Detect which cell encompasses the target text, then output its [x, y] center coordinate. 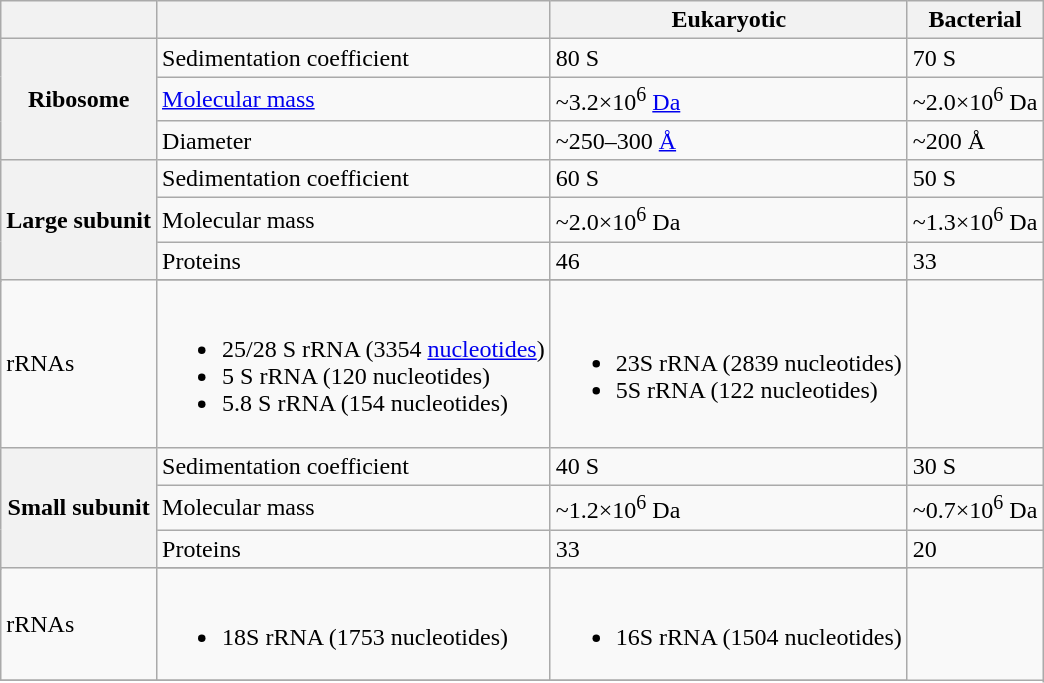
~1.3×106 Da [975, 220]
Large subunit [79, 220]
Small subunit [79, 508]
25/28 S rRNA (3354 nucleotides)5 S rRNA (120 nucleotides)5.8 S rRNA (154 nucleotides) [354, 364]
46 [728, 261]
18S rRNA (1753 nucleotides) [354, 624]
50 S [975, 178]
60 S [728, 178]
Bacterial [975, 20]
Eukaryotic [728, 20]
~3.2×106 Da [728, 100]
~1.2×106 Da [728, 508]
~250–300 Å [728, 140]
~0.7×106 Da [975, 508]
80 S [728, 58]
40 S [728, 466]
23S rRNA (2839 nucleotides)5S rRNA (122 nucleotides) [728, 364]
Diameter [354, 140]
20 [975, 549]
~200 Å [975, 140]
30 S [975, 466]
70 S [975, 58]
16S rRNA (1504 nucleotides) [728, 624]
Ribosome [79, 100]
